Extract the [x, y] coordinate from the center of the cell holding the provided text.  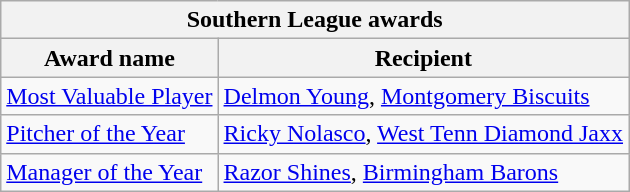
Southern League awards [315, 20]
Award name [110, 58]
Most Valuable Player [110, 96]
Recipient [424, 58]
Delmon Young, Montgomery Biscuits [424, 96]
Razor Shines, Birmingham Barons [424, 172]
Pitcher of the Year [110, 134]
Ricky Nolasco, West Tenn Diamond Jaxx [424, 134]
Manager of the Year [110, 172]
